Search for the cell housing the specified text and yield its [X, Y] center coordinate. 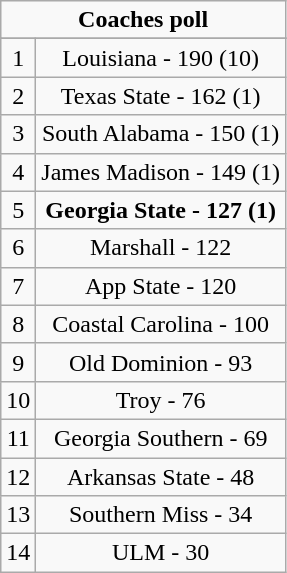
Texas State - 162 (1) [161, 96]
Georgia State - 127 (1) [161, 210]
10 [18, 400]
Arkansas State - 48 [161, 477]
App State - 120 [161, 286]
9 [18, 362]
1 [18, 58]
Southern Miss - 34 [161, 515]
Old Dominion - 93 [161, 362]
6 [18, 248]
Georgia Southern - 69 [161, 438]
11 [18, 438]
Marshall - 122 [161, 248]
7 [18, 286]
12 [18, 477]
Coastal Carolina - 100 [161, 324]
Coaches poll [144, 20]
South Alabama - 150 (1) [161, 134]
8 [18, 324]
Troy - 76 [161, 400]
14 [18, 553]
4 [18, 172]
ULM - 30 [161, 553]
13 [18, 515]
3 [18, 134]
2 [18, 96]
James Madison - 149 (1) [161, 172]
5 [18, 210]
Louisiana - 190 (10) [161, 58]
